Detect which cell encompasses the target text, then output its (x, y) center coordinate. 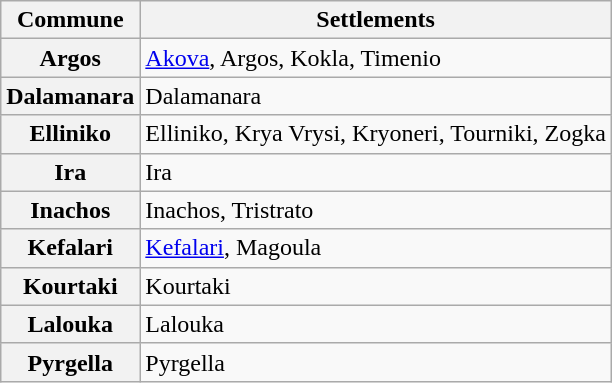
Kefalari (70, 248)
Inachos (70, 210)
Inachos, Tristrato (376, 210)
Elliniko, Krya Vrysi, Kryoneri, Tourniki, Zogka (376, 134)
Elliniko (70, 134)
Argos (70, 58)
Commune (70, 20)
Kefalari, Magoula (376, 248)
Akova, Argos, Kokla, Timenio (376, 58)
Settlements (376, 20)
